Search for the cell housing the specified text and yield its [X, Y] center coordinate. 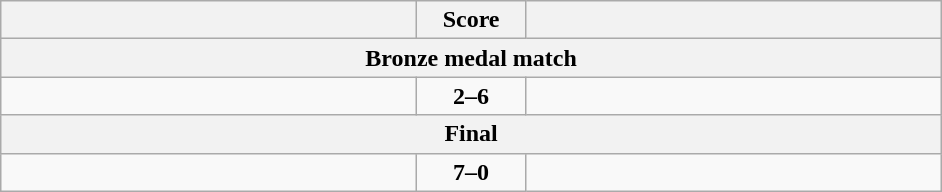
Final [472, 134]
7–0 [472, 172]
Bronze medal match [472, 58]
Score [472, 20]
2–6 [472, 96]
